Return (X, Y) of the center of cell containing provided text 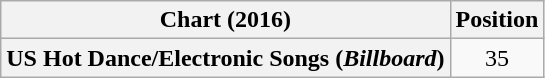
Chart (2016) (226, 20)
US Hot Dance/Electronic Songs (Billboard) (226, 58)
Position (497, 20)
35 (497, 58)
